Search for the cell housing the specified text and yield its [X, Y] center coordinate. 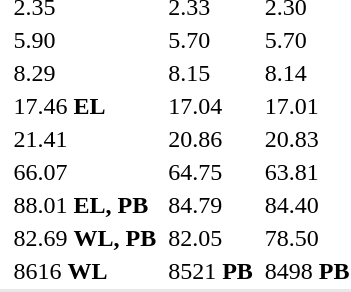
17.04 [211, 106]
82.69 WL, PB [85, 238]
84.79 [211, 205]
17.46 EL [85, 106]
64.75 [211, 172]
20.86 [211, 139]
8498 PB [307, 271]
8.15 [211, 73]
5.90 [85, 40]
8.29 [85, 73]
88.01 EL, PB [85, 205]
63.81 [307, 172]
66.07 [85, 172]
21.41 [85, 139]
8616 WL [85, 271]
17.01 [307, 106]
82.05 [211, 238]
78.50 [307, 238]
8.14 [307, 73]
8521 PB [211, 271]
20.83 [307, 139]
84.40 [307, 205]
